Extract the (x, y) coordinate from the center of the cell holding the provided text.  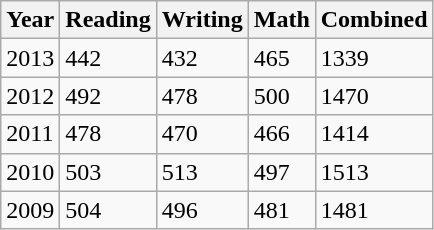
1414 (374, 134)
492 (108, 96)
466 (282, 134)
504 (108, 210)
442 (108, 58)
481 (282, 210)
Year (30, 20)
2010 (30, 172)
1481 (374, 210)
Writing (202, 20)
2009 (30, 210)
2011 (30, 134)
432 (202, 58)
496 (202, 210)
1513 (374, 172)
503 (108, 172)
1339 (374, 58)
Math (282, 20)
470 (202, 134)
1470 (374, 96)
2012 (30, 96)
497 (282, 172)
Reading (108, 20)
Combined (374, 20)
465 (282, 58)
2013 (30, 58)
513 (202, 172)
500 (282, 96)
